Output the (x, y) coordinate of the center of the cell containing the given text.  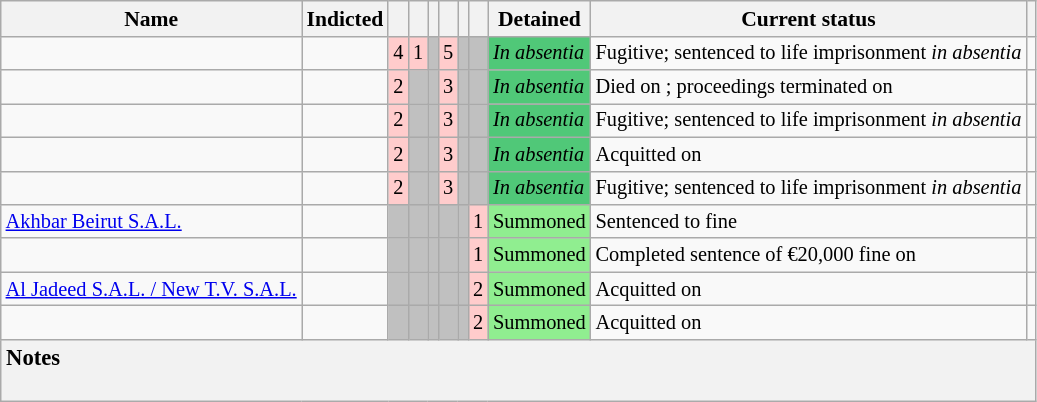
Current status (809, 19)
Indicted (346, 19)
Died on ; proceedings terminated on (809, 87)
Al Jadeed S.A.L. / New T.V. S.A.L. (152, 289)
Completed sentence of €20,000 fine on (809, 255)
Detained (540, 19)
5 (448, 53)
Notes (519, 370)
Name (152, 19)
Akhbar Beirut S.A.L. (152, 222)
Sentenced to fine (809, 222)
4 (398, 53)
